For the text-containing cell, return its midpoint in (x, y) coordinate format. 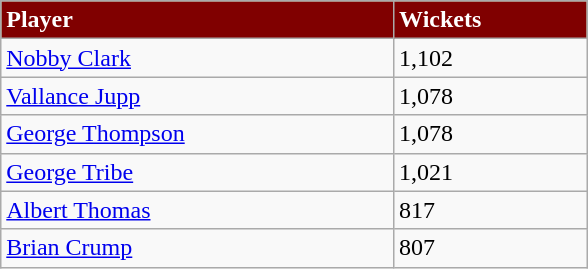
Brian Crump (198, 248)
Wickets (490, 20)
Vallance Jupp (198, 96)
1,021 (490, 172)
807 (490, 248)
George Thompson (198, 134)
817 (490, 210)
1,102 (490, 58)
Nobby Clark (198, 58)
Player (198, 20)
George Tribe (198, 172)
Albert Thomas (198, 210)
